Return (X, Y) of the center of cell containing provided text 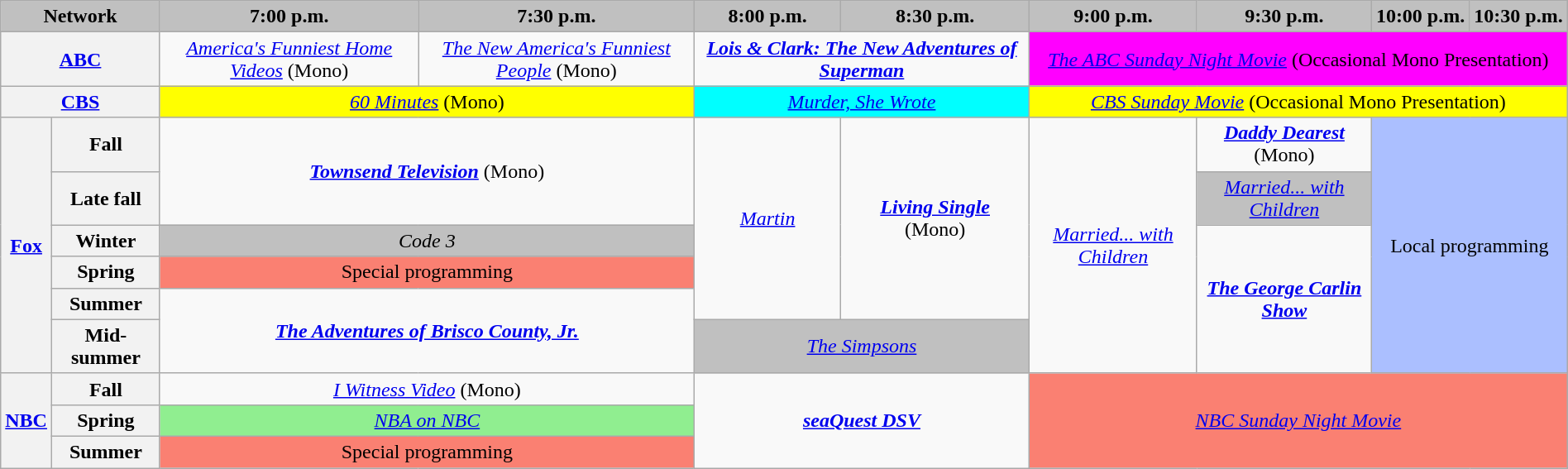
Network (81, 17)
NBC Sunday Night Movie (1298, 420)
Townsend Television (Mono) (427, 171)
The New America's Funniest People (Mono) (556, 60)
8:30 p.m. (935, 17)
The ABC Sunday Night Movie (Occasional Mono Presentation) (1298, 60)
seaQuest DSV (862, 420)
8:00 p.m. (767, 17)
9:30 p.m. (1284, 17)
I Witness Video (Mono) (427, 389)
7:00 p.m. (289, 17)
10:30 p.m. (1518, 17)
Winter (106, 241)
Late fall (106, 199)
Lois & Clark: The New Adventures of Superman (862, 60)
Martin (767, 218)
Code 3 (427, 241)
NBC (26, 420)
CBS (81, 102)
10:00 p.m. (1420, 17)
Murder, She Wrote (862, 102)
Fox (26, 245)
CBS Sunday Movie (Occasional Mono Presentation) (1298, 102)
NBA on NBC (427, 420)
Mid-summer (106, 346)
Local programming (1469, 245)
7:30 p.m. (556, 17)
Daddy Dearest(Mono) (1284, 144)
The Adventures of Brisco County, Jr. (427, 331)
ABC (81, 60)
The George Carlin Show (1284, 299)
The Simpsons (862, 346)
9:00 p.m. (1113, 17)
Living Single(Mono) (935, 218)
60 Minutes (Mono) (427, 102)
America's Funniest Home Videos (Mono) (289, 60)
